Detect which cell encompasses the target text, then output its [X, Y] center coordinate. 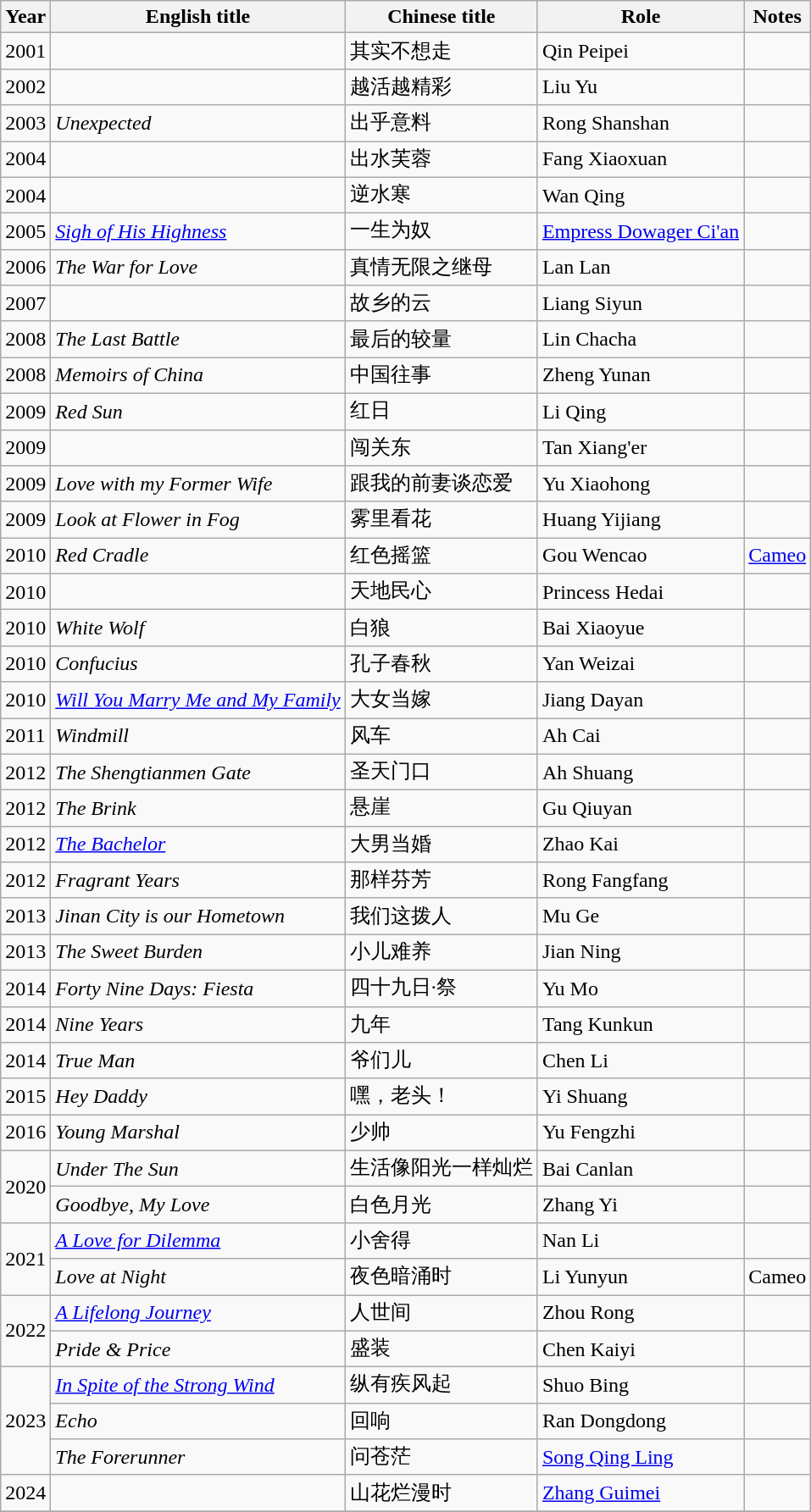
Nine Years [198, 1025]
Ran Dongdong [641, 1421]
圣天门口 [441, 773]
嘿，老头！ [441, 1096]
Lan Lan [641, 268]
越活越精彩 [441, 86]
2005 [25, 232]
九年 [441, 1025]
Fang Xiaoxuan [641, 159]
Love at Night [198, 1277]
Notes [778, 17]
2024 [25, 1493]
Goodbye, My Love [198, 1205]
Yu Mo [641, 988]
2016 [25, 1133]
Windmill [198, 737]
2006 [25, 268]
Red Sun [198, 412]
那样芬芳 [441, 881]
Song Qing Ling [641, 1457]
Zheng Yunan [641, 376]
生活像阳光一样灿烂 [441, 1169]
Qin Peipei [641, 51]
夜色暗涌时 [441, 1277]
Liang Siyun [641, 303]
Li Qing [641, 412]
白狼 [441, 629]
2015 [25, 1096]
Rong Shanshan [641, 124]
最后的较量 [441, 339]
Rong Fangfang [641, 881]
Yu Fengzhi [641, 1133]
Huang Yijiang [641, 520]
Under The Sun [198, 1169]
Yi Shuang [641, 1096]
小舍得 [441, 1240]
Forty Nine Days: Fiesta [198, 988]
Lin Chacha [641, 339]
The Brink [198, 808]
Jiang Dayan [641, 700]
回响 [441, 1421]
小儿难养 [441, 952]
悬崖 [441, 808]
A Lifelong Journey [198, 1313]
The Bachelor [198, 844]
Pride & Price [198, 1349]
Role [641, 17]
爷们儿 [441, 1061]
Jinan City is our Hometown [198, 917]
Bai Canlan [641, 1169]
The Last Battle [198, 339]
Zhao Kai [641, 844]
真情无限之继母 [441, 268]
English title [198, 17]
Gou Wencao [641, 556]
Chinese title [441, 17]
2023 [25, 1421]
In Spite of the Strong Wind [198, 1386]
纵有疾风起 [441, 1386]
我们这拨人 [441, 917]
Princess Hedai [641, 591]
Year [25, 17]
Zhang Yi [641, 1205]
雾里看花 [441, 520]
Empress Dowager Ci'an [641, 232]
White Wolf [198, 629]
Tang Kunkun [641, 1025]
Sigh of His Highness [198, 232]
Unexpected [198, 124]
天地民心 [441, 591]
Yan Weizai [641, 664]
逆水寒 [441, 195]
Mu Ge [641, 917]
The War for Love [198, 268]
中国往事 [441, 376]
Jian Ning [641, 952]
Red Cradle [198, 556]
Yu Xiaohong [641, 485]
红日 [441, 412]
故乡的云 [441, 303]
少帅 [441, 1133]
一生为奴 [441, 232]
大男当婚 [441, 844]
红色摇篮 [441, 556]
2020 [25, 1186]
Love with my Former Wife [198, 485]
Ah Cai [641, 737]
Look at Flower in Fog [198, 520]
四十九日·祭 [441, 988]
The Sweet Burden [198, 952]
出乎意料 [441, 124]
2022 [25, 1330]
Echo [198, 1421]
Shuo Bing [641, 1386]
2007 [25, 303]
Liu Yu [641, 86]
True Man [198, 1061]
The Shengtianmen Gate [198, 773]
2001 [25, 51]
跟我的前妻谈恋爱 [441, 485]
The Forerunner [198, 1457]
Hey Daddy [198, 1096]
2021 [25, 1259]
Tan Xiang'er [641, 447]
2011 [25, 737]
2002 [25, 86]
风车 [441, 737]
山花烂漫时 [441, 1493]
问苍茫 [441, 1457]
Ah Shuang [641, 773]
出水芙蓉 [441, 159]
2003 [25, 124]
Zhou Rong [641, 1313]
Li Yunyun [641, 1277]
人世间 [441, 1313]
Chen Li [641, 1061]
Gu Qiuyan [641, 808]
Zhang Guimei [641, 1493]
Confucius [198, 664]
Wan Qing [641, 195]
盛装 [441, 1349]
闯关东 [441, 447]
Nan Li [641, 1240]
孔子春秋 [441, 664]
白色月光 [441, 1205]
Will You Marry Me and My Family [198, 700]
A Love for Dilemma [198, 1240]
大女当嫁 [441, 700]
Bai Xiaoyue [641, 629]
其实不想走 [441, 51]
Young Marshal [198, 1133]
Chen Kaiyi [641, 1349]
Fragrant Years [198, 881]
Memoirs of China [198, 376]
